Search for the cell housing the specified text and yield its (x, y) center coordinate. 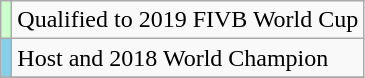
Qualified to 2019 FIVB World Cup (188, 20)
Host and 2018 World Champion (188, 58)
